From the cell containing the given text, extract its center point as (x, y) coordinate. 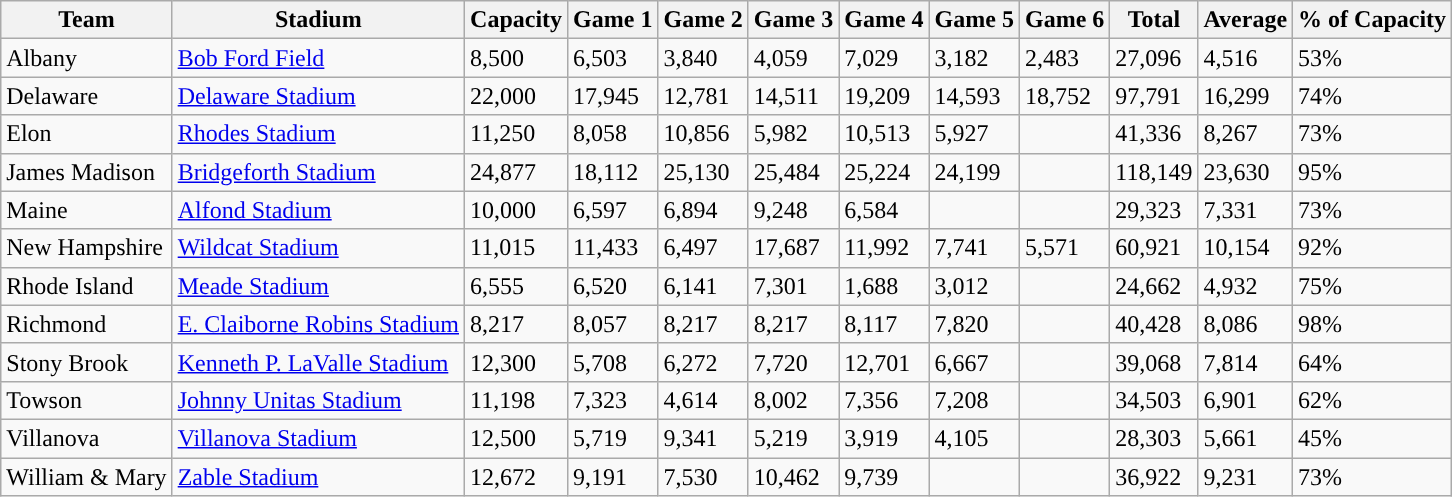
62% (1372, 400)
3,919 (884, 438)
Game 4 (884, 20)
97,791 (1154, 96)
2,483 (1064, 58)
29,323 (1154, 210)
6,901 (1246, 400)
14,511 (793, 96)
11,015 (516, 248)
5,708 (613, 362)
9,191 (613, 477)
5,927 (974, 134)
Bridgeforth Stadium (318, 172)
7,814 (1246, 362)
7,820 (974, 324)
8,058 (613, 134)
Albany (86, 58)
24,662 (1154, 286)
8,267 (1246, 134)
12,500 (516, 438)
4,105 (974, 438)
39,068 (1154, 362)
118,149 (1154, 172)
7,741 (974, 248)
41,336 (1154, 134)
Capacity (516, 20)
5,571 (1064, 248)
23,630 (1246, 172)
Delaware Stadium (318, 96)
6,497 (703, 248)
45% (1372, 438)
Towson (86, 400)
74% (1372, 96)
Game 6 (1064, 20)
Total (1154, 20)
Average (1246, 20)
53% (1372, 58)
8,086 (1246, 324)
10,856 (703, 134)
9,341 (703, 438)
William & Mary (86, 477)
7,331 (1246, 210)
Stony Brook (86, 362)
8,500 (516, 58)
6,520 (613, 286)
60,921 (1154, 248)
24,877 (516, 172)
8,117 (884, 324)
Game 2 (703, 20)
Maine (86, 210)
E. Claiborne Robins Stadium (318, 324)
Rhode Island (86, 286)
16,299 (1246, 96)
6,555 (516, 286)
Team (86, 20)
8,002 (793, 400)
5,719 (613, 438)
Villanova (86, 438)
1,688 (884, 286)
Bob Ford Field (318, 58)
Johnny Unitas Stadium (318, 400)
18,752 (1064, 96)
25,130 (703, 172)
10,000 (516, 210)
Meade Stadium (318, 286)
6,272 (703, 362)
34,503 (1154, 400)
25,484 (793, 172)
10,462 (793, 477)
7,356 (884, 400)
6,503 (613, 58)
27,096 (1154, 58)
4,614 (703, 400)
12,701 (884, 362)
Game 5 (974, 20)
Delaware (86, 96)
Rhodes Stadium (318, 134)
4,932 (1246, 286)
James Madison (86, 172)
11,433 (613, 248)
9,739 (884, 477)
% of Capacity (1372, 20)
5,982 (793, 134)
Kenneth P. LaValle Stadium (318, 362)
Stadium (318, 20)
7,530 (703, 477)
Villanova Stadium (318, 438)
6,141 (703, 286)
8,057 (613, 324)
11,250 (516, 134)
12,781 (703, 96)
64% (1372, 362)
18,112 (613, 172)
17,945 (613, 96)
92% (1372, 248)
12,300 (516, 362)
40,428 (1154, 324)
7,720 (793, 362)
19,209 (884, 96)
11,992 (884, 248)
Game 3 (793, 20)
Zable Stadium (318, 477)
12,672 (516, 477)
5,661 (1246, 438)
5,219 (793, 438)
25,224 (884, 172)
6,584 (884, 210)
3,182 (974, 58)
10,513 (884, 134)
7,301 (793, 286)
7,208 (974, 400)
14,593 (974, 96)
95% (1372, 172)
98% (1372, 324)
Elon (86, 134)
9,231 (1246, 477)
7,323 (613, 400)
6,894 (703, 210)
10,154 (1246, 248)
22,000 (516, 96)
4,516 (1246, 58)
6,667 (974, 362)
36,922 (1154, 477)
7,029 (884, 58)
11,198 (516, 400)
Richmond (86, 324)
New Hampshire (86, 248)
Alfond Stadium (318, 210)
9,248 (793, 210)
17,687 (793, 248)
24,199 (974, 172)
Game 1 (613, 20)
3,840 (703, 58)
Wildcat Stadium (318, 248)
6,597 (613, 210)
28,303 (1154, 438)
3,012 (974, 286)
4,059 (793, 58)
75% (1372, 286)
